Capture the cell that displays the provided text and extract its [x, y] central coordinate. 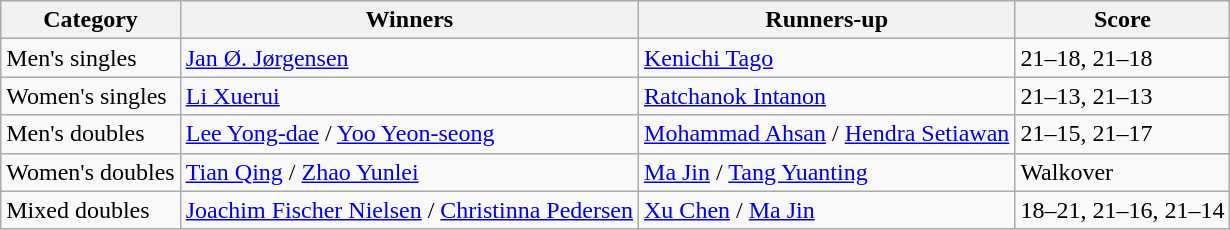
Mixed doubles [90, 210]
Mohammad Ahsan / Hendra Setiawan [827, 134]
Category [90, 20]
Kenichi Tago [827, 58]
Xu Chen / Ma Jin [827, 210]
Score [1122, 20]
Jan Ø. Jørgensen [409, 58]
Walkover [1122, 172]
Men's singles [90, 58]
21–18, 21–18 [1122, 58]
18–21, 21–16, 21–14 [1122, 210]
Li Xuerui [409, 96]
Joachim Fischer Nielsen / Christinna Pedersen [409, 210]
Ma Jin / Tang Yuanting [827, 172]
21–13, 21–13 [1122, 96]
Lee Yong-dae / Yoo Yeon-seong [409, 134]
Men's doubles [90, 134]
Winners [409, 20]
Ratchanok Intanon [827, 96]
Women's doubles [90, 172]
Tian Qing / Zhao Yunlei [409, 172]
21–15, 21–17 [1122, 134]
Women's singles [90, 96]
Runners-up [827, 20]
